Scan for the cell matching the given text and deliver its (x, y) coordinate at center. 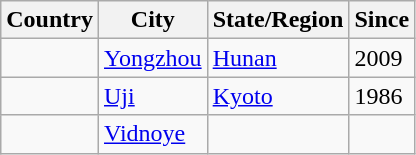
Vidnoye (152, 134)
Kyoto (278, 96)
2009 (382, 58)
Hunan (278, 58)
State/Region (278, 20)
Uji (152, 96)
1986 (382, 96)
Yongzhou (152, 58)
Since (382, 20)
Country (50, 20)
City (152, 20)
